Return the (x, y) coordinate for the center point of the cell that contains the specified text.  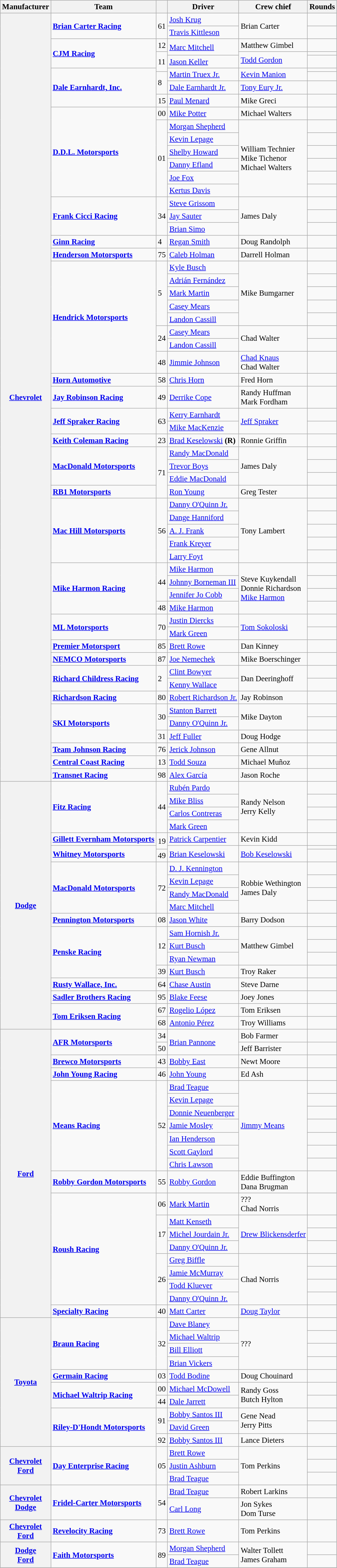
Antonio Pérez (203, 1023)
Braun Racing (104, 1344)
Kerry Earnhardt (203, 415)
Mike Boerschinger (273, 659)
Brewco Motorsports (104, 1062)
Carl Long (203, 1509)
Chad Norris (273, 1279)
Gillett Evernham Motorsports (104, 839)
Bill Elliott (203, 1350)
Rounds (322, 7)
Penske Racing (104, 952)
68 (162, 1023)
39 (162, 971)
??? (273, 1344)
Todd Gordon (273, 60)
Mike Bliss (203, 801)
Dale Earnhardt, Inc. (104, 88)
Hendrick Motorsports (104, 317)
Brad Keselowski (R) (203, 441)
Chad Knaus Chad Walter (273, 363)
63 (162, 421)
Newt Moore (273, 1062)
William Technier Mike Tichenor Michael Walters (273, 158)
Jerick Johnson (203, 749)
Mike Dayton (273, 717)
Robbie Wethington James Daly (273, 888)
Frank Cicci Racing (104, 216)
46 (162, 1074)
92 (162, 1440)
D.D.L. Motorsports (104, 152)
Manufacturer (26, 7)
Jason Roche (273, 775)
Josh Krug (203, 20)
Brian Carter (273, 26)
55 (162, 1182)
30 (162, 717)
Todd Souza (203, 762)
Larry Foyt (203, 556)
Jeff Spraker (273, 421)
Gene Nead Jerry Pitts (273, 1421)
Jason White (203, 920)
73 (162, 1531)
Doug Randolph (273, 242)
Ronnie Griffin (273, 441)
Blake Feese (203, 997)
Regan Smith (203, 242)
Eddie MacDonald (203, 479)
Scott Gaylord (203, 1152)
Joe Fox (203, 178)
Gene Allnut (273, 749)
67 (162, 1010)
26 (162, 1279)
75 (162, 255)
Jeff Barrister (273, 1049)
Jay Robinson Racing (104, 398)
Dale Earnhardt Jr. (203, 88)
Specialty Racing (104, 1311)
CJM Racing (104, 54)
Tom Eriksen Racing (104, 1016)
Matt Kenseth (203, 1221)
Doug Taylor (273, 1311)
Shelby Howard (203, 152)
Robby Gordon Motorsports (104, 1182)
19 (162, 841)
Mike Potter (203, 113)
Doug Chouinard (273, 1376)
Richardson Racing (104, 698)
Chris Horn (203, 380)
Patrick Carpentier (203, 839)
Joey Jones (273, 997)
Steve Kuykendall Donnie Richardson Mike Harmon (273, 588)
Tony Eury Jr. (273, 88)
40 (162, 1311)
NEMCO Motorsports (104, 659)
Michael Waltrip (203, 1337)
Rogelio López (203, 1010)
Kertus Davis (203, 191)
Doug Hodge (273, 736)
Jeff Spraker Racing (104, 421)
Dan Deeringhoff (273, 678)
Frank Kreyer (203, 543)
Robby Gordon (203, 1182)
85 (162, 646)
Bob Keselowski (273, 854)
Fitz Racing (104, 807)
05 (162, 1466)
43 (162, 1062)
Todd Kluever (203, 1286)
52 (162, 1126)
Brian Carter Racing (104, 26)
Drew Blickensderfer (273, 1234)
50 (162, 1049)
Fred Horn (273, 380)
Mike Bumgarner (273, 293)
Steve Grissom (203, 203)
John Young (203, 1074)
Jamie McMurray (203, 1273)
Chase Austin (203, 984)
Brian Vickers (203, 1363)
23 (162, 441)
Tony Lambert (273, 530)
80 (162, 698)
89 (162, 1555)
Carlos Contreras (203, 814)
64 (162, 984)
Adrián Fernández (203, 281)
Bobby East (203, 1062)
Jay Robinson (273, 698)
8 (162, 83)
87 (162, 659)
Martin Truex Jr. (203, 75)
Fridel-Carter Motorsports (104, 1503)
Stanton Barrett (203, 711)
Driver (203, 7)
Matt Carter (203, 1311)
Michael Waltrip Racing (104, 1395)
Richard Childress Racing (104, 678)
Todd Bodine (203, 1376)
Eddie Buffington Dana Brugman (273, 1182)
Faith Motorsports (104, 1555)
ML Motorsports (104, 627)
Dale Jarrett (203, 1401)
Trevor Boys (203, 466)
Bob Farmer (273, 1036)
72 (162, 888)
Sam Hornish Jr. (203, 933)
A. J. Frank (203, 531)
Greg Biffle (203, 1260)
Clint Bowyer (203, 672)
Kevin Kidd (273, 839)
Brian Pannone (203, 1042)
Troy Williams (273, 1023)
Johnny Borneman III (203, 582)
Steve Darne (273, 984)
D. J. Kennington (203, 869)
Germain Racing (104, 1376)
Ginn Racing (104, 242)
Travis Kittleson (203, 33)
Crew chief (273, 7)
Chevrolet (26, 398)
Justin Diercks (203, 621)
4 (162, 242)
Randy Huffman Mark Fordham (273, 398)
Joe Nemechek (203, 659)
Randy Nelson Jerry Kelly (273, 807)
91 (162, 1421)
??? Chad Norris (273, 1204)
Ron Young (203, 492)
5 (162, 293)
Horn Automotive (104, 380)
70 (162, 627)
Ford (26, 1174)
Pennington Motorsports (104, 920)
Team Johnson Racing (104, 749)
56 (162, 530)
RB1 Motorsports (104, 492)
Troy Raker (273, 971)
David Green (203, 1427)
Michael McDowell (203, 1389)
Mike MacKenzie (203, 428)
Premier Motorsport (104, 646)
Robert Richardson Jr. (203, 698)
Kyle Busch (203, 268)
71 (162, 472)
Michael Muñoz (273, 762)
Kevin Manion (273, 75)
Day Enterprise Racing (104, 1466)
Central Coast Racing (104, 762)
Chris Lawson (203, 1164)
Transnet Racing (104, 775)
Greg Tester (273, 492)
Whitney Motorsports (104, 854)
Justin Ashburn (203, 1466)
Randy Goss Butch Hylton (273, 1395)
24 (162, 338)
Barry Dodson (273, 920)
Walter Tollett James Graham (273, 1555)
Brian Keselowski (203, 854)
Jon Sykes Dom Turse (273, 1509)
Danny Efland (203, 165)
Chad Walter (273, 338)
31 (162, 736)
Jason Keller (203, 62)
Jimmy Means (273, 1126)
Michael Walters (273, 113)
Mike Harmon Racing (104, 588)
Mac Hill Motorsports (104, 530)
DodgeFord (26, 1555)
Dave Blaney (203, 1324)
Dan Kinney (273, 646)
Brian Simo (203, 229)
Keith Coleman Racing (104, 441)
Roush Racing (104, 1249)
Jeff Fuller (203, 736)
Tom Eriksen (273, 1010)
Paul Menard (203, 101)
John Young Racing (104, 1074)
2 (162, 678)
61 (162, 26)
13 (162, 762)
Rusty Wallace, Inc. (104, 984)
Kenny Wallace (203, 685)
AFR Motorsports (104, 1042)
Rubén Pardo (203, 788)
Ryan Newman (203, 959)
Lance Dieters (273, 1440)
95 (162, 997)
54 (162, 1503)
Toyota (26, 1382)
58 (162, 380)
Ed Ash (273, 1074)
Riley-D'Hondt Motorsports (104, 1427)
Means Racing (104, 1126)
06 (162, 1204)
Derrike Cope (203, 398)
11 (162, 62)
Jamie Mosley (203, 1126)
15 (162, 101)
Alex García (203, 775)
Dodge (26, 905)
Jay Sauter (203, 216)
98 (162, 775)
Sadler Brothers Racing (104, 997)
Donnie Neuenberger (203, 1113)
Robert Larkins (273, 1492)
01 (162, 158)
Dange Hanniford (203, 518)
Team (104, 7)
Mike Greci (273, 101)
76 (162, 749)
Jimmie Johnson (203, 363)
Michel Jourdain Jr. (203, 1234)
32 (162, 1344)
Revelocity Racing (104, 1531)
Ian Henderson (203, 1139)
08 (162, 920)
Henderson Motorsports (104, 255)
ChevroletDodge (26, 1503)
Caleb Holman (203, 255)
Darrell Holman (273, 255)
Tom Sokoloski (273, 627)
03 (162, 1376)
Jennifer Jo Cobb (203, 595)
SKI Motorsports (104, 723)
17 (162, 1234)
